Determine the [X, Y] coordinate at the center of the cell enclosing the given text.  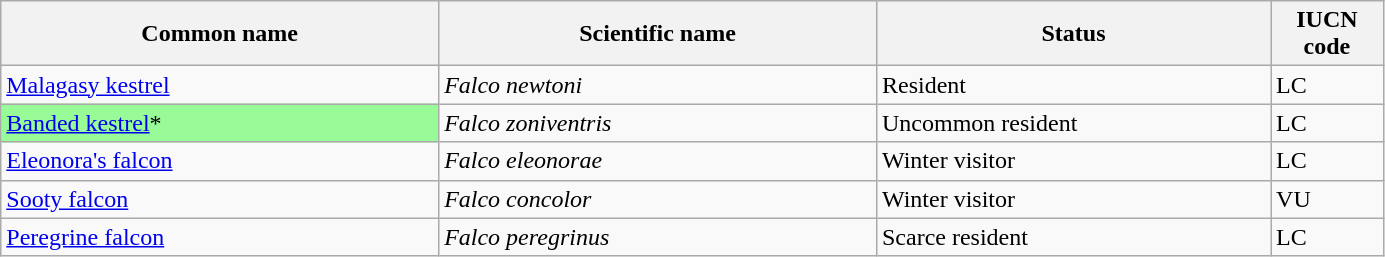
Falco zoniventris [658, 123]
IUCN code [1328, 34]
Resident [1073, 85]
Common name [220, 34]
VU [1328, 199]
Falco newtoni [658, 85]
Peregrine falcon [220, 237]
Banded kestrel* [220, 123]
Scientific name [658, 34]
Falco eleonorae [658, 161]
Uncommon resident [1073, 123]
Eleonora's falcon [220, 161]
Status [1073, 34]
Sooty falcon [220, 199]
Scarce resident [1073, 237]
Falco concolor [658, 199]
Malagasy kestrel [220, 85]
Falco peregrinus [658, 237]
